Detect which cell encompasses the target text, then output its (x, y) center coordinate. 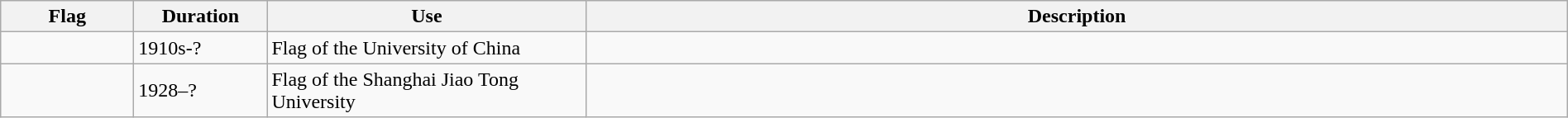
Use (427, 17)
1928–? (200, 91)
Flag of the University of China (427, 48)
Flag of the Shanghai Jiao Tong University (427, 91)
Duration (200, 17)
Flag (68, 17)
1910s-? (200, 48)
Description (1077, 17)
